Identify which cell holds the provided text, then report its (x, y) central coordinate. 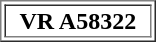
VR A58322 (78, 20)
